Detect which cell encompasses the target text, then output its (x, y) center coordinate. 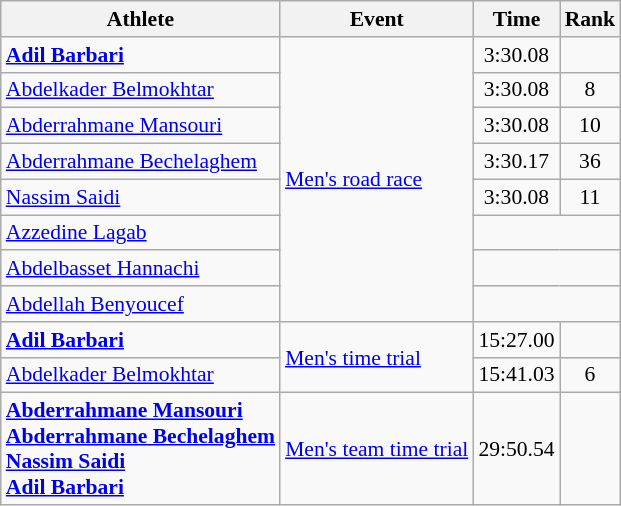
Men's time trial (376, 358)
Abdellah Benyoucef (140, 304)
Time (516, 19)
11 (590, 197)
Abderrahmane Mansouri (140, 126)
Abderrahmane Bechelaghem (140, 162)
Abderrahmane MansouriAbderrahmane BechelaghemNassim SaidiAdil Barbari (140, 449)
36 (590, 162)
Rank (590, 19)
Men's road race (376, 180)
6 (590, 375)
15:27.00 (516, 340)
8 (590, 90)
29:50.54 (516, 449)
15:41.03 (516, 375)
Event (376, 19)
3:30.17 (516, 162)
10 (590, 126)
Athlete (140, 19)
Azzedine Lagab (140, 233)
Abdelbasset Hannachi (140, 269)
Men's team time trial (376, 449)
Nassim Saidi (140, 197)
